Extract the (X, Y) coordinate from the center of the cell holding the provided text.  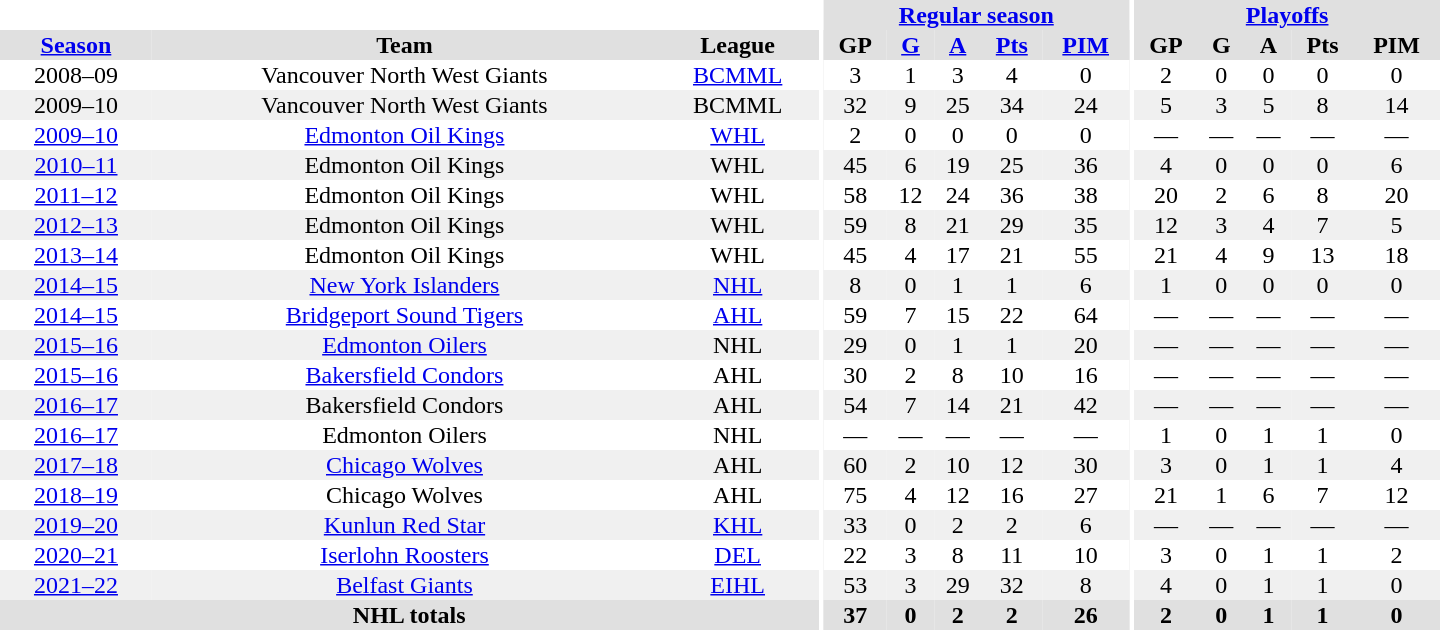
2013–14 (76, 255)
EIHL (738, 585)
11 (1012, 555)
2011–12 (76, 195)
DEL (738, 555)
75 (856, 495)
27 (1086, 495)
Iserlohn Roosters (404, 555)
13 (1322, 255)
Season (76, 45)
2021–22 (76, 585)
League (738, 45)
2017–18 (76, 465)
35 (1086, 225)
34 (1012, 105)
2018–19 (76, 495)
58 (856, 195)
2019–20 (76, 525)
53 (856, 585)
33 (856, 525)
42 (1086, 405)
Playoffs (1287, 15)
Belfast Giants (404, 585)
KHL (738, 525)
64 (1086, 315)
60 (856, 465)
2008–09 (76, 75)
19 (958, 165)
55 (1086, 255)
38 (1086, 195)
37 (856, 615)
Team (404, 45)
2010–11 (76, 165)
Kunlun Red Star (404, 525)
17 (958, 255)
New York Islanders (404, 285)
Bridgeport Sound Tigers (404, 315)
26 (1086, 615)
NHL totals (409, 615)
18 (1396, 255)
54 (856, 405)
Regular season (977, 15)
2012–13 (76, 225)
2020–21 (76, 555)
15 (958, 315)
